Locate the cell with the specified text and output its (X, Y) center coordinate. 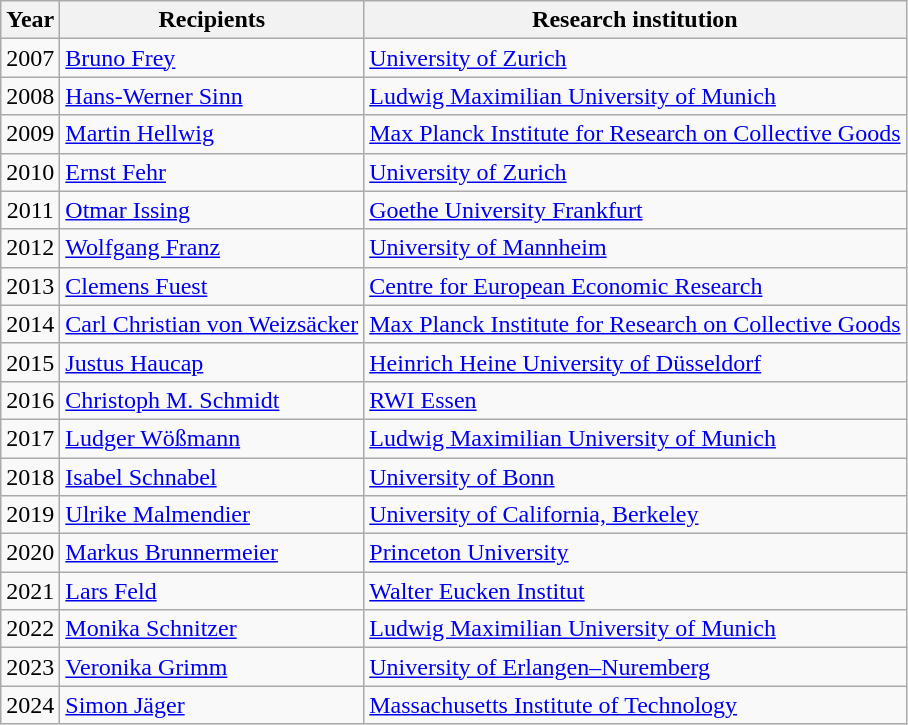
Martin Hellwig (212, 134)
Recipients (212, 20)
University of Bonn (635, 477)
Heinrich Heine University of Düsseldorf (635, 362)
Carl Christian von Weizsäcker (212, 324)
2023 (30, 667)
Clemens Fuest (212, 286)
Isabel Schnabel (212, 477)
Walter Eucken Institut (635, 591)
Ludger Wößmann (212, 438)
Goethe University Frankfurt (635, 210)
2019 (30, 515)
Christoph M. Schmidt (212, 400)
2017 (30, 438)
Simon Jäger (212, 705)
Lars Feld (212, 591)
2022 (30, 629)
2014 (30, 324)
Princeton University (635, 553)
Massachusetts Institute of Technology (635, 705)
University of Mannheim (635, 248)
Ulrike Malmendier (212, 515)
2021 (30, 591)
Monika Schnitzer (212, 629)
2011 (30, 210)
2015 (30, 362)
University of California, Berkeley (635, 515)
Hans-Werner Sinn (212, 96)
2016 (30, 400)
2012 (30, 248)
2007 (30, 58)
Wolfgang Franz (212, 248)
2010 (30, 172)
Markus Brunnermeier (212, 553)
2013 (30, 286)
2024 (30, 705)
2008 (30, 96)
Research institution (635, 20)
Centre for European Economic Research (635, 286)
Otmar Issing (212, 210)
Bruno Frey (212, 58)
2009 (30, 134)
2020 (30, 553)
Ernst Fehr (212, 172)
Veronika Grimm (212, 667)
RWI Essen (635, 400)
Year (30, 20)
2018 (30, 477)
University of Erlangen–Nuremberg (635, 667)
Justus Haucap (212, 362)
